Capture the cell that displays the provided text and extract its [x, y] central coordinate. 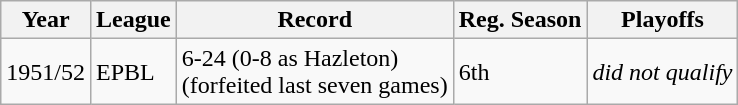
6th [520, 72]
Year [46, 20]
1951/52 [46, 72]
League [133, 20]
6-24 (0-8 as Hazleton)(forfeited last seven games) [314, 72]
did not qualify [662, 72]
Playoffs [662, 20]
Reg. Season [520, 20]
Record [314, 20]
EPBL [133, 72]
